Capture the cell that displays the provided text and extract its [x, y] central coordinate. 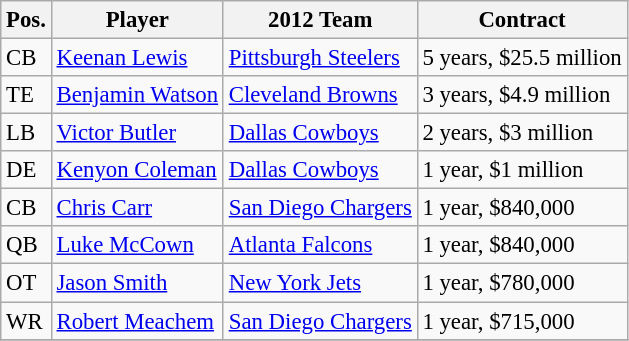
Victor Butler [137, 133]
Player [137, 20]
1 year, $1 million [522, 170]
Keenan Lewis [137, 58]
Pittsburgh Steelers [320, 58]
1 year, $715,000 [522, 321]
Kenyon Coleman [137, 170]
Jason Smith [137, 283]
Luke McCown [137, 245]
Chris Carr [137, 208]
DE [26, 170]
WR [26, 321]
2012 Team [320, 20]
2 years, $3 million [522, 133]
Cleveland Browns [320, 95]
Robert Meachem [137, 321]
New York Jets [320, 283]
5 years, $25.5 million [522, 58]
LB [26, 133]
TE [26, 95]
Atlanta Falcons [320, 245]
1 year, $780,000 [522, 283]
Benjamin Watson [137, 95]
Pos. [26, 20]
QB [26, 245]
Contract [522, 20]
3 years, $4.9 million [522, 95]
OT [26, 283]
